From the cell containing the given text, extract its center point as [x, y] coordinate. 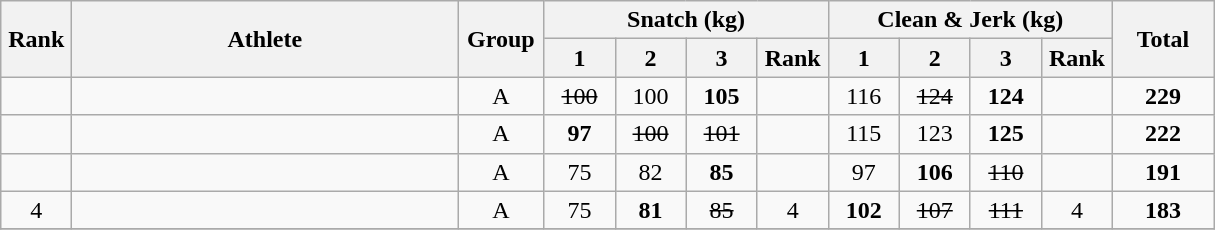
81 [650, 210]
106 [934, 172]
82 [650, 172]
191 [1162, 172]
101 [722, 134]
110 [1006, 172]
116 [864, 96]
Group [501, 39]
229 [1162, 96]
111 [1006, 210]
222 [1162, 134]
102 [864, 210]
115 [864, 134]
105 [722, 96]
Clean & Jerk (kg) [970, 20]
Athlete [265, 39]
123 [934, 134]
107 [934, 210]
Total [1162, 39]
183 [1162, 210]
125 [1006, 134]
Snatch (kg) [686, 20]
